Locate the cell with the specified text and output its [X, Y] center coordinate. 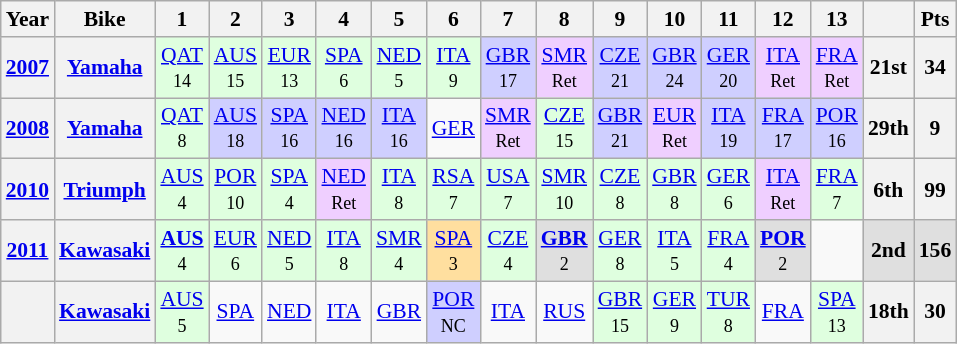
ITA9 [454, 68]
FRA7 [837, 190]
RUS [564, 312]
5 [399, 19]
6th [888, 190]
GER20 [728, 68]
GER6 [728, 190]
13 [837, 19]
CZE8 [620, 190]
PORNC [454, 312]
GBR8 [674, 190]
SPA [236, 312]
AUS5 [182, 312]
NED16 [343, 128]
EUR13 [289, 68]
RSA7 [454, 190]
GBR2 [564, 250]
TUR8 [728, 312]
ITA16 [399, 128]
10 [674, 19]
SPA4 [289, 190]
21st [888, 68]
34 [936, 68]
Pts [936, 19]
QAT14 [182, 68]
2nd [888, 250]
GER8 [620, 250]
NEDRet [343, 190]
FRARet [837, 68]
Year [28, 19]
POR2 [783, 250]
GBR21 [620, 128]
POR16 [837, 128]
AUS18 [236, 128]
SPA13 [837, 312]
Triumph [104, 190]
2007 [28, 68]
8 [564, 19]
CZE21 [620, 68]
29th [888, 128]
SPA3 [454, 250]
156 [936, 250]
USA7 [508, 190]
3 [289, 19]
EUR6 [236, 250]
2011 [28, 250]
2008 [28, 128]
GER [454, 128]
SPA6 [343, 68]
Bike [104, 19]
FRA [783, 312]
18th [888, 312]
POR10 [236, 190]
GBR24 [674, 68]
GBR15 [620, 312]
6 [454, 19]
EURRet [674, 128]
NED [289, 312]
2 [236, 19]
ITA19 [728, 128]
AUS15 [236, 68]
CZE4 [508, 250]
1 [182, 19]
GBR17 [508, 68]
QAT8 [182, 128]
99 [936, 190]
ITA5 [674, 250]
30 [936, 312]
11 [728, 19]
2010 [28, 190]
SMR10 [564, 190]
CZE15 [564, 128]
FRA4 [728, 250]
4 [343, 19]
GER9 [674, 312]
GBR [399, 312]
7 [508, 19]
SPA16 [289, 128]
SMR4 [399, 250]
12 [783, 19]
FRA17 [783, 128]
